Search for the cell housing the specified text and yield its (x, y) center coordinate. 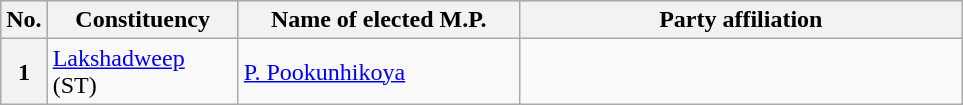
P. Pookunhikoya (378, 72)
1 (24, 72)
Party affiliation (740, 20)
Lakshadweep (ST) (142, 72)
No. (24, 20)
Name of elected M.P. (378, 20)
Constituency (142, 20)
